Determine the [X, Y] coordinate at the center of the cell enclosing the given text.  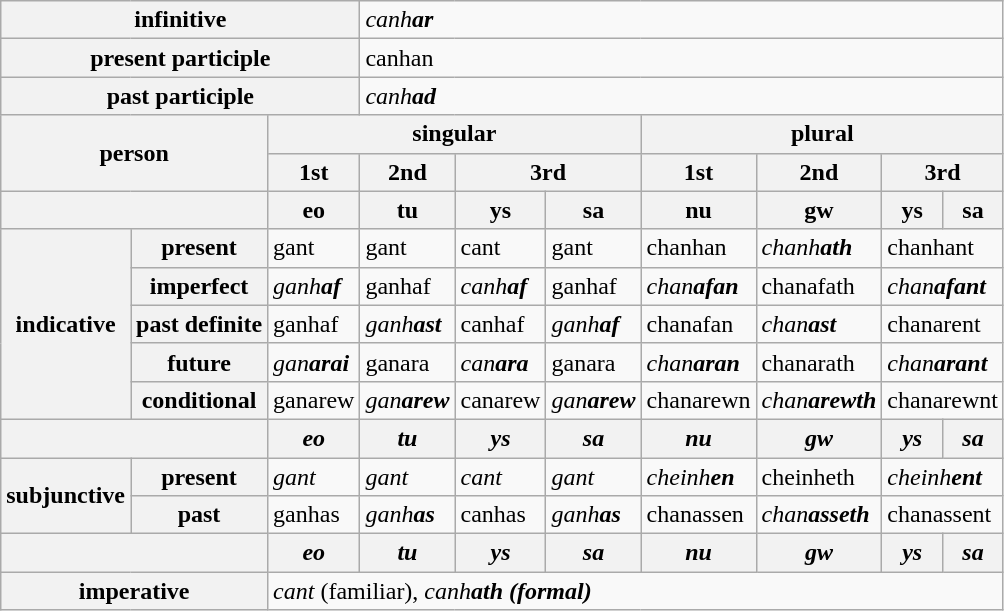
subjunctive [66, 496]
chanarewnt [943, 400]
chanarewn [698, 400]
chanarent [943, 324]
chanafath [819, 286]
canarew [500, 400]
past definite [198, 324]
canhar [682, 20]
present participle [180, 58]
canhad [682, 96]
cheinhen [698, 477]
chanast [819, 324]
chanaran [698, 362]
ganhast [408, 324]
imperative [134, 591]
person [134, 153]
chanhan [698, 248]
chanarath [819, 362]
chanafant [943, 286]
chanassent [943, 515]
future [198, 362]
plural [822, 134]
past participle [180, 96]
indicative [66, 324]
imperfect [198, 286]
past [198, 515]
chanarewth [819, 400]
canhas [500, 515]
cheinheth [819, 477]
infinitive [180, 20]
ganarai [314, 362]
canara [500, 362]
chanassen [698, 515]
chanasseth [819, 515]
cheinhent [943, 477]
singular [454, 134]
conditional [198, 400]
chanarant [943, 362]
chanhant [943, 248]
cant (familiar), canhath (formal) [636, 591]
canhan [682, 58]
chanhath [819, 248]
